Search for the cell housing the specified text and yield its [x, y] center coordinate. 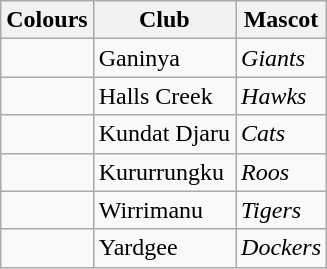
Hawks [282, 96]
Giants [282, 58]
Cats [282, 134]
Roos [282, 172]
Ganinya [164, 58]
Wirrimanu [164, 210]
Yardgee [164, 248]
Kundat Djaru [164, 134]
Dockers [282, 248]
Kururrungku [164, 172]
Club [164, 20]
Tigers [282, 210]
Colours [47, 20]
Halls Creek [164, 96]
Mascot [282, 20]
